Scan for the cell matching the given text and deliver its (X, Y) coordinate at center. 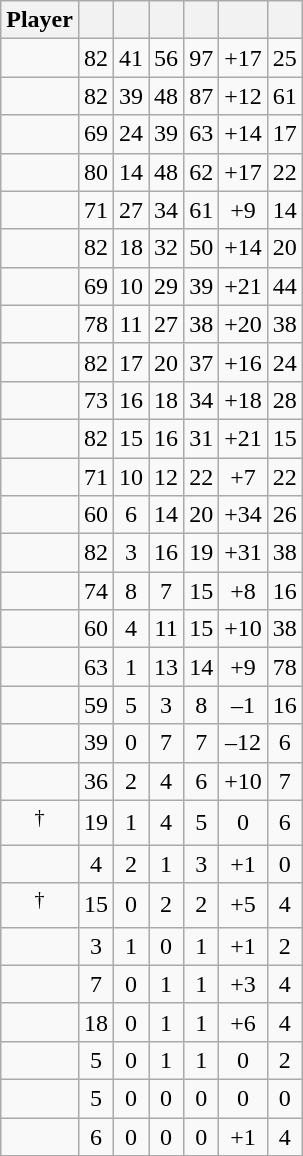
+20 (244, 324)
+6 (244, 1022)
+8 (244, 591)
74 (96, 591)
+3 (244, 984)
59 (96, 705)
37 (202, 362)
–12 (244, 743)
50 (202, 248)
+5 (244, 906)
–1 (244, 705)
Player (40, 20)
12 (166, 477)
+18 (244, 400)
73 (96, 400)
+12 (244, 96)
44 (284, 286)
28 (284, 400)
41 (132, 58)
80 (96, 172)
36 (96, 781)
+31 (244, 553)
62 (202, 172)
25 (284, 58)
31 (202, 438)
+34 (244, 515)
26 (284, 515)
+16 (244, 362)
29 (166, 286)
97 (202, 58)
56 (166, 58)
87 (202, 96)
13 (166, 667)
+7 (244, 477)
32 (166, 248)
